Locate the cell with the specified text and output its (x, y) center coordinate. 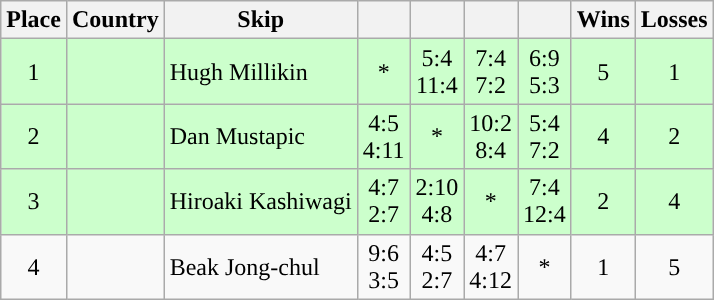
4:5 2:7 (437, 266)
6:9 5:3 (545, 72)
3 (34, 202)
Hugh Millikin (260, 72)
4:7 2:7 (384, 202)
Losses (674, 20)
Hiroaki Kashiwagi (260, 202)
Skip (260, 20)
Country (115, 20)
4:74:12 (491, 266)
5:4 7:2 (545, 136)
Place (34, 20)
4:54:11 (384, 136)
Beak Jong-chul (260, 266)
9:6 3:5 (384, 266)
7:412:4 (545, 202)
Dan Mustapic (260, 136)
2:10 4:8 (437, 202)
5:411:4 (437, 72)
10:2 8:4 (491, 136)
7:4 7:2 (491, 72)
Wins (603, 20)
